Output the (x, y) coordinate of the center of the cell containing the given text.  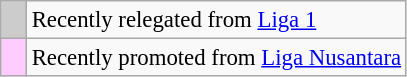
Recently promoted from Liga Nusantara (216, 58)
Recently relegated from Liga 1 (216, 20)
